For the text-containing cell, return its midpoint in (x, y) coordinate format. 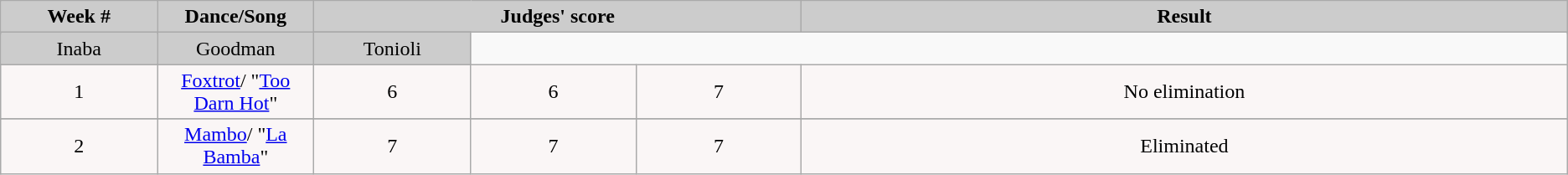
Judges' score (558, 17)
No elimination (1184, 92)
1 (79, 92)
Result (1184, 17)
Week # (79, 17)
Eliminated (1184, 146)
Tonioli (392, 49)
Dance/Song (236, 17)
Goodman (236, 49)
Mambo/ "La Bamba" (236, 146)
2 (79, 146)
Foxtrot/ "Too Darn Hot" (236, 92)
Inaba (79, 49)
